Determine the [x, y] coordinate at the center of the cell enclosing the given text.  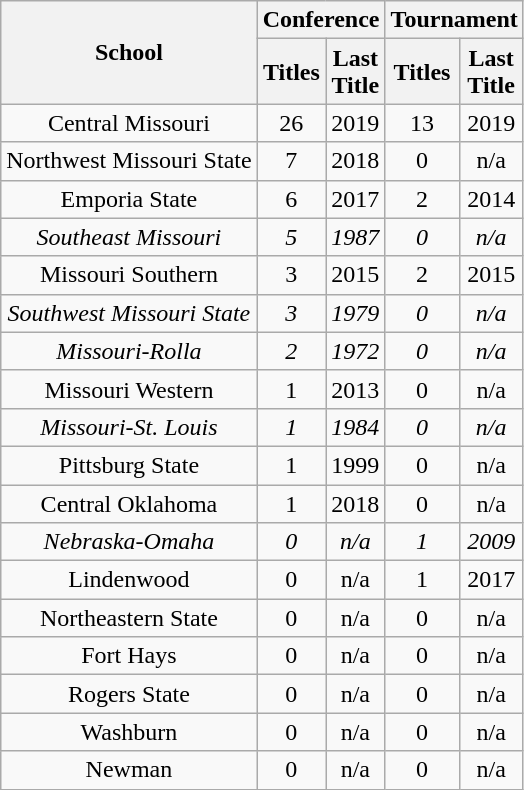
7 [291, 161]
1972 [356, 351]
Fort Hays [129, 656]
26 [291, 123]
Central Oklahoma [129, 503]
6 [291, 199]
School [129, 52]
Missouri Western [129, 389]
Southeast Missouri [129, 237]
Rogers State [129, 694]
Newman [129, 770]
5 [291, 237]
2014 [491, 199]
1979 [356, 313]
Pittsburg State [129, 465]
Nebraska-Omaha [129, 542]
1987 [356, 237]
2013 [356, 389]
Missouri Southern [129, 275]
Emporia State [129, 199]
Tournament [454, 20]
2009 [491, 542]
Missouri-Rolla [129, 351]
Northeastern State [129, 618]
13 [422, 123]
Missouri-St. Louis [129, 427]
Washburn [129, 732]
Northwest Missouri State [129, 161]
1999 [356, 465]
Southwest Missouri State [129, 313]
Lindenwood [129, 580]
1984 [356, 427]
Conference [321, 20]
Central Missouri [129, 123]
